Output the (x, y) coordinate of the center of the cell containing the given text.  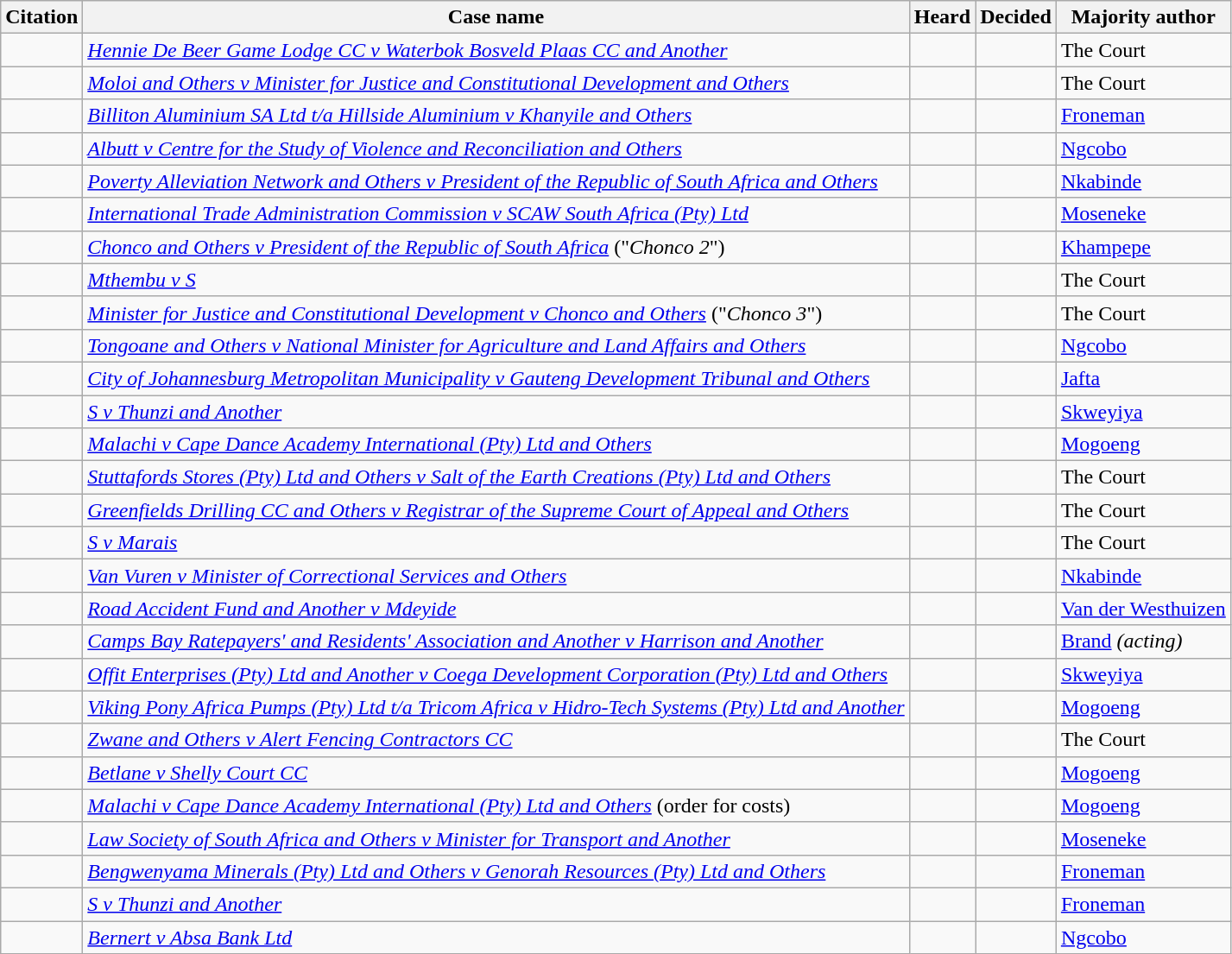
Bengwenyama Minerals (Pty) Ltd and Others v Genorah Resources (Pty) Ltd and Others (496, 871)
Jafta (1143, 378)
Offit Enterprises (Pty) Ltd and Another v Coega Development Corporation (Pty) Ltd and Others (496, 674)
Mthembu v S (496, 280)
Malachi v Cape Dance Academy International (Pty) Ltd and Others (496, 445)
Zwane and Others v Alert Fencing Contractors CC (496, 740)
Viking Pony Africa Pumps (Pty) Ltd t/a Tricom Africa v Hidro-Tech Systems (Pty) Ltd and Another (496, 707)
Billiton Aluminium SA Ltd t/a Hillside Aluminium v Khanyile and Others (496, 116)
Bernert v Absa Bank Ltd (496, 937)
Khampepe (1143, 247)
Greenfields Drilling CC and Others v Registrar of the Supreme Court of Appeal and Others (496, 510)
Citation (41, 17)
Malachi v Cape Dance Academy International (Pty) Ltd and Others (order for costs) (496, 806)
Hennie De Beer Game Lodge CC v Waterbok Bosveld Plaas CC and Another (496, 50)
Albutt v Centre for the Study of Violence and Reconciliation and Others (496, 148)
City of Johannesburg Metropolitan Municipality v Gauteng Development Tribunal and Others (496, 378)
Van Vuren v Minister of Correctional Services and Others (496, 576)
Minister for Justice and Constitutional Development v Chonco and Others ("Chonco 3") (496, 313)
Camps Bay Ratepayers' and Residents' Association and Another v Harrison and Another (496, 641)
Brand (acting) (1143, 641)
Heard (942, 17)
Law Society of South Africa and Others v Minister for Transport and Another (496, 838)
Poverty Alleviation Network and Others v President of the Republic of South Africa and Others (496, 181)
Decided (1016, 17)
S v Marais (496, 543)
Case name (496, 17)
Stuttafords Stores (Pty) Ltd and Others v Salt of the Earth Creations (Pty) Ltd and Others (496, 477)
Tongoane and Others v National Minister for Agriculture and Land Affairs and Others (496, 345)
International Trade Administration Commission v SCAW South Africa (Pty) Ltd (496, 214)
Majority author (1143, 17)
Road Accident Fund and Another v Mdeyide (496, 609)
Moloi and Others v Minister for Justice and Constitutional Development and Others (496, 83)
Van der Westhuizen (1143, 609)
Betlane v Shelly Court CC (496, 773)
Chonco and Others v President of the Republic of South Africa ("Chonco 2") (496, 247)
